For the text-containing cell, return its midpoint in [X, Y] coordinate format. 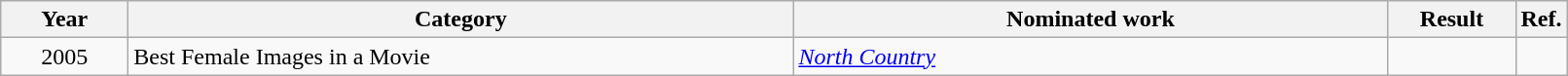
Ref. [1542, 19]
2005 [64, 57]
Nominated work [1090, 19]
Year [64, 19]
Category [461, 19]
Result [1452, 19]
Best Female Images in a Movie [461, 57]
North Country [1090, 57]
